Find where the given text appears and provide that cell's center as [x, y] coordinate. 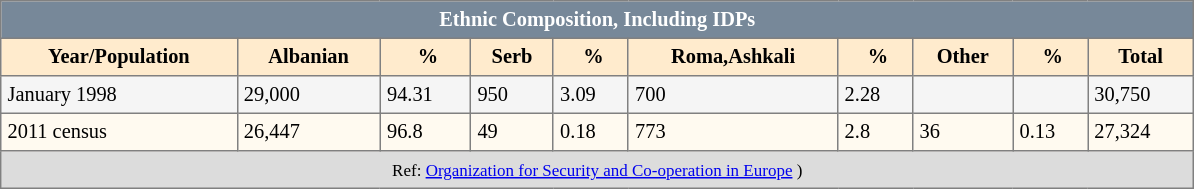
Total [1141, 57]
Ref: Organization for Security and Co-operation in Europe ) [598, 170]
2.28 [876, 95]
26,447 [308, 132]
27,324 [1141, 132]
Ethnic Composition, Including IDPs [598, 20]
2.8 [876, 132]
3.09 [590, 95]
96.8 [425, 132]
Roma,Ashkali [733, 57]
Serb [512, 57]
Other [963, 57]
94.31 [425, 95]
0.13 [1050, 132]
30,750 [1141, 95]
950 [512, 95]
Albanian [308, 57]
0.18 [590, 132]
49 [512, 132]
29,000 [308, 95]
Year/Population [119, 57]
January 1998 [119, 95]
2011 census [119, 132]
36 [963, 132]
773 [733, 132]
700 [733, 95]
